Search for the cell housing the specified text and yield its (x, y) center coordinate. 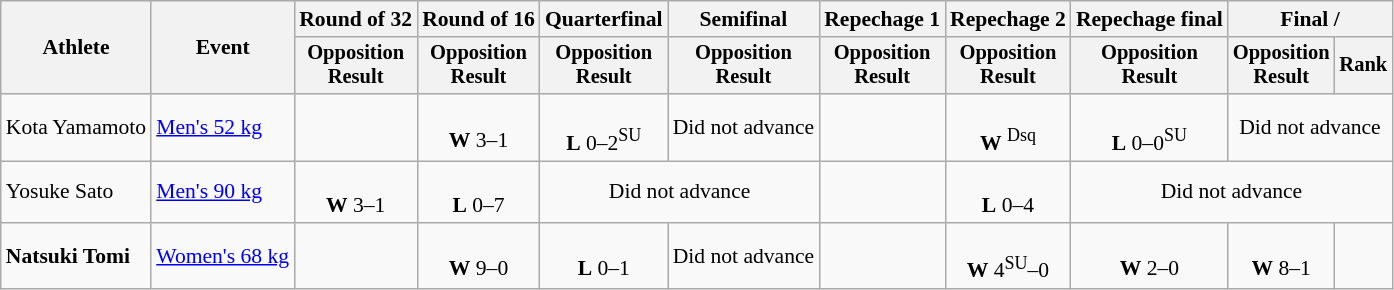
L 0–7 (478, 192)
Semifinal (744, 19)
Repechage 1 (882, 19)
Yosuke Sato (76, 192)
Event (222, 48)
Athlete (76, 48)
Quarterfinal (604, 19)
Women's 68 kg (222, 256)
W Dsq (1008, 128)
L 0–2SU (604, 128)
L 0–1 (604, 256)
W 8–1 (1282, 256)
L 0–4 (1008, 192)
Repechage final (1150, 19)
Natsuki Tomi (76, 256)
L 0–0SU (1150, 128)
Repechage 2 (1008, 19)
W 2–0 (1150, 256)
W 9–0 (478, 256)
W 4SU–0 (1008, 256)
Round of 32 (356, 19)
Men's 90 kg (222, 192)
Men's 52 kg (222, 128)
Final / (1310, 19)
Rank (1363, 66)
Kota Yamamoto (76, 128)
Round of 16 (478, 19)
